Search for the cell housing the specified text and yield its (x, y) center coordinate. 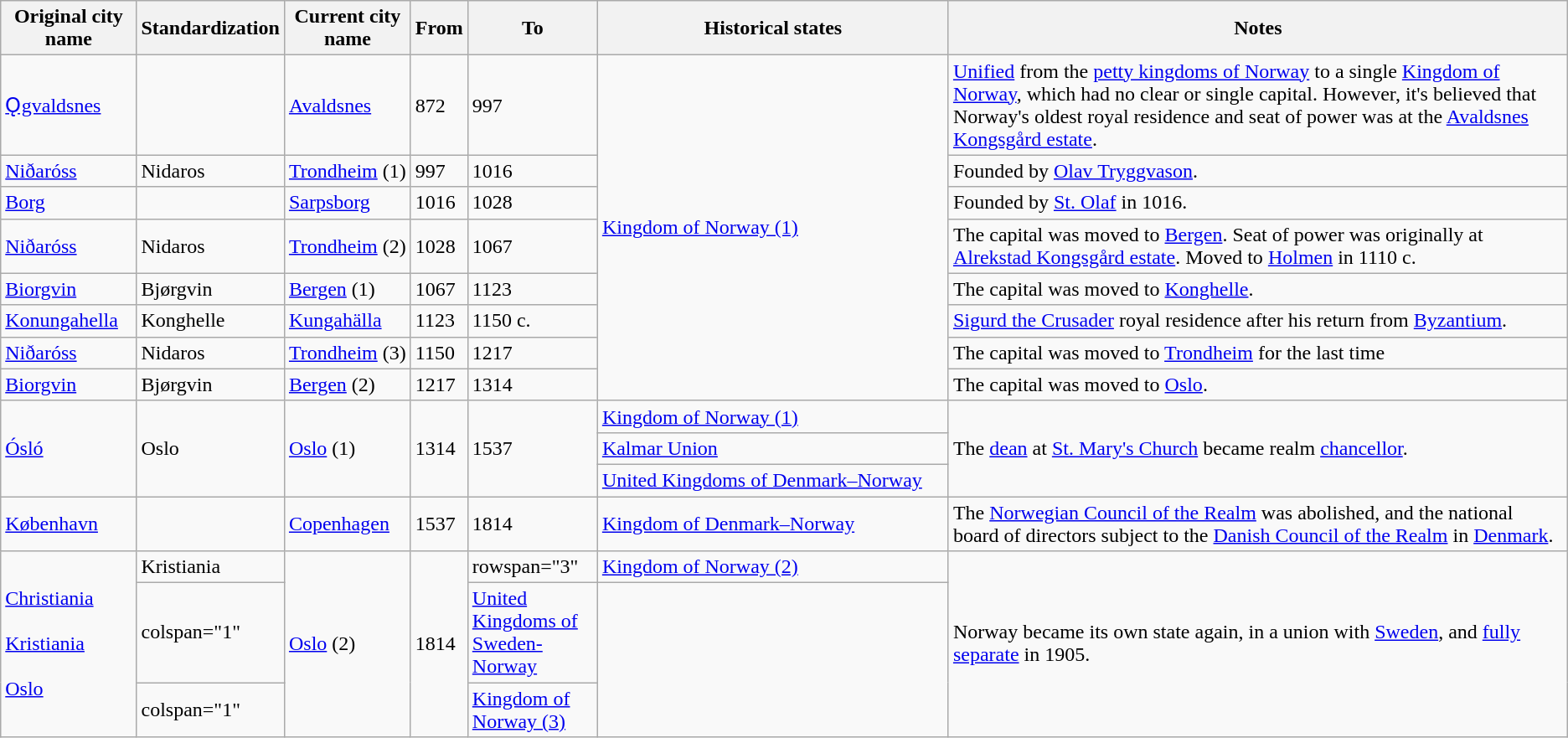
To (533, 28)
Sigurd the Crusader royal residence after his return from Byzantium. (1258, 321)
Original city name (69, 28)
Norway became its own state again, in a union with Sweden, and fully separate in 1905. (1258, 644)
Trondheim (2) (347, 246)
Current city name (347, 28)
Oslo (1) (347, 448)
Ósló (69, 448)
Notes (1258, 28)
Kingdom of Norway (3) (533, 710)
Trondheim (3) (347, 353)
United Kingdoms of Sweden-Norway (533, 633)
872 (439, 106)
The capital was moved to Konghelle. (1258, 289)
Oslo (2) (347, 644)
From (439, 28)
The capital was moved to Oslo. (1258, 384)
Avaldsnes (347, 106)
Kingdom of Denmark–Norway (772, 523)
Sarpsborg (347, 203)
Bergen (2) (347, 384)
The Norwegian Council of the Realm was abolished, and the national board of directors subject to the Danish Council of the Realm in Denmark. (1258, 523)
København (69, 523)
Kristiania (210, 567)
Christiania Kristiania Oslo (69, 644)
Konungahella (69, 321)
Trondheim (1) (347, 171)
Oslo (210, 448)
The capital was moved to Bergen. Seat of power was originally at Alrekstad Kongsgård estate. Moved to Holmen in 1110 c. (1258, 246)
Kingdom of Norway (2) (772, 567)
Historical states (772, 28)
Founded by St. Olaf in 1016. (1258, 203)
Kungahälla (347, 321)
Standardization (210, 28)
Founded by Olav Tryggvason. (1258, 171)
Copenhagen (347, 523)
The dean at St. Mary's Church became realm chancellor. (1258, 448)
Bergen (1) (347, 289)
Borg (69, 203)
1150 c. (533, 321)
The capital was moved to Trondheim for the last time (1258, 353)
Ǫgvaldsnes (69, 106)
Kalmar Union (772, 448)
United Kingdoms of Denmark–Norway (772, 480)
rowspan="3" (533, 567)
Konghelle (210, 321)
1150 (439, 353)
